Scan for the cell matching the given text and deliver its (x, y) coordinate at center. 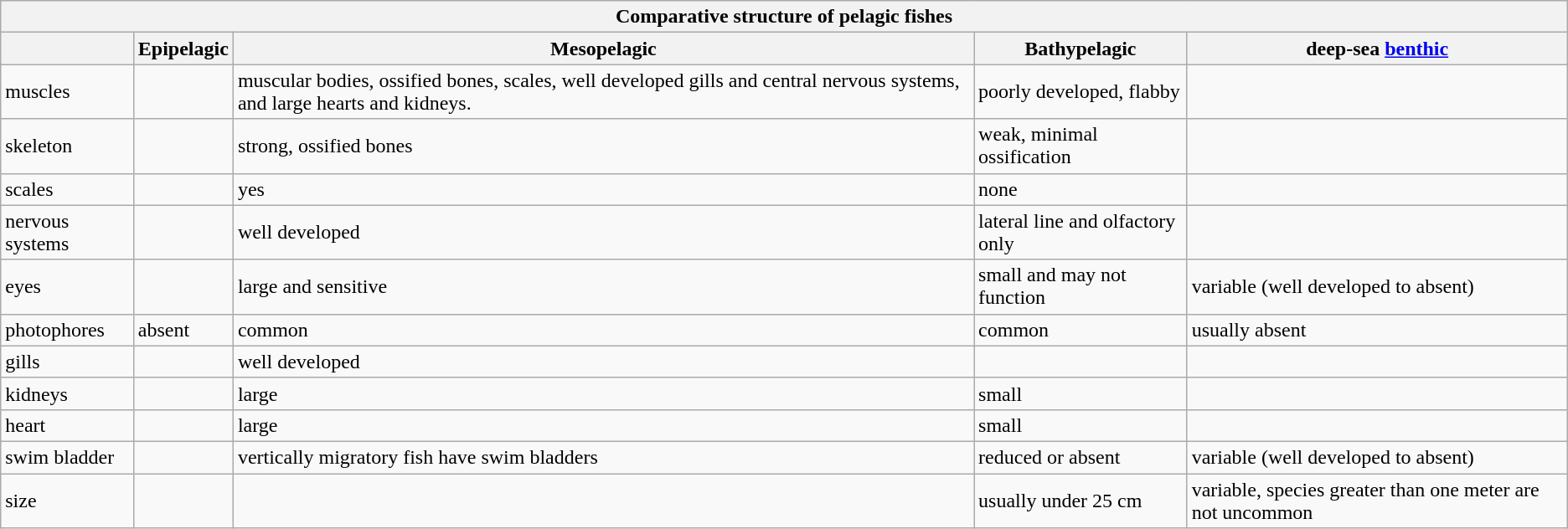
Epipelagic (183, 49)
skeleton (67, 146)
deep-sea benthic (1377, 49)
weak, minimal ossification (1081, 146)
kidneys (67, 393)
small and may not function (1081, 286)
size (67, 501)
strong, ossified bones (603, 146)
poorly developed, flabby (1081, 92)
nervous systems (67, 233)
yes (603, 189)
Bathypelagic (1081, 49)
eyes (67, 286)
gills (67, 362)
reduced or absent (1081, 457)
heart (67, 425)
Mesopelagic (603, 49)
variable, species greater than one meter are not uncommon (1377, 501)
none (1081, 189)
large and sensitive (603, 286)
muscles (67, 92)
swim bladder (67, 457)
vertically migratory fish have swim bladders (603, 457)
absent (183, 330)
usually absent (1377, 330)
Comparative structure of pelagic fishes (784, 17)
usually under 25 cm (1081, 501)
scales (67, 189)
lateral line and olfactory only (1081, 233)
muscular bodies, ossified bones, scales, well developed gills and central nervous systems, and large hearts and kidneys. (603, 92)
photophores (67, 330)
